From the cell containing the given text, extract its center point as (X, Y) coordinate. 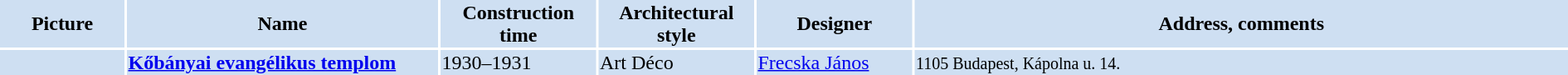
1105 Budapest, Kápolna u. 14. (1241, 62)
Frecska János (835, 62)
1930–1931 (519, 62)
Kőbányai evangélikus templom (282, 62)
Name (282, 23)
Construction time (519, 23)
Picture (62, 23)
Art Déco (677, 62)
Address, comments (1241, 23)
Architectural style (677, 23)
Designer (835, 23)
